For the text-containing cell, return its midpoint in [x, y] coordinate format. 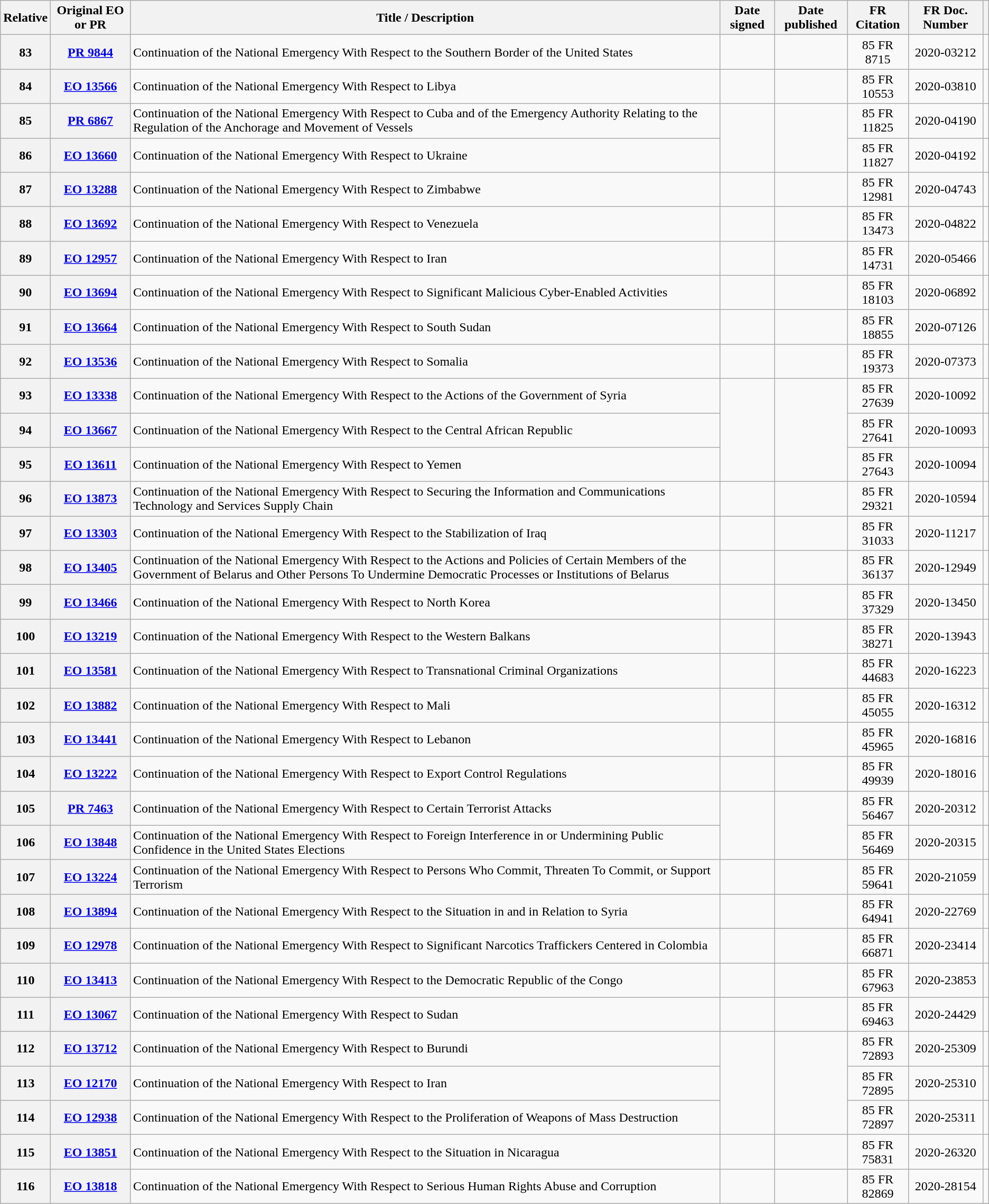
PR 9844 [91, 52]
EO 13405 [91, 567]
2020-10093 [946, 430]
2020-03212 [946, 52]
EO 13692 [91, 224]
2020-12949 [946, 567]
85 FR 75831 [878, 1152]
109 [25, 946]
85 FR 45965 [878, 740]
98 [25, 567]
EO 13303 [91, 534]
85 FR 36137 [878, 567]
Continuation of the National Emergency With Respect to the Western Balkans [425, 636]
Continuation of the National Emergency With Respect to Certain Terrorist Attacks [425, 808]
2020-04190 [946, 120]
85 FR 29321 [878, 499]
2020-25311 [946, 1118]
85 FR 72897 [878, 1118]
2020-11217 [946, 534]
EO 13873 [91, 499]
Continuation of the National Emergency With Respect to Venezuela [425, 224]
Continuation of the National Emergency With Respect to Significant Malicious Cyber-Enabled Activities [425, 293]
EO 13338 [91, 395]
2020-13450 [946, 602]
85 FR 10553 [878, 87]
Continuation of the National Emergency With Respect to the Situation in Nicaragua [425, 1152]
EO 13536 [91, 361]
85 FR 64941 [878, 911]
Date published [811, 18]
85 FR 27639 [878, 395]
85 FR 11827 [878, 155]
85 FR 27641 [878, 430]
114 [25, 1118]
99 [25, 602]
101 [25, 671]
2020-16223 [946, 671]
Relative [25, 18]
105 [25, 808]
FR Doc. Number [946, 18]
EO 13660 [91, 155]
2020-20315 [946, 842]
Continuation of the National Emergency With Respect to the Democratic Republic of the Congo [425, 979]
112 [25, 1049]
Continuation of the National Emergency With Respect to South Sudan [425, 326]
85 FR 67963 [878, 979]
EO 13848 [91, 842]
EO 13222 [91, 773]
2020-04192 [946, 155]
EO 13894 [91, 911]
85 FR 44683 [878, 671]
87 [25, 189]
EO 12938 [91, 1118]
Continuation of the National Emergency With Respect to Libya [425, 87]
Continuation of the National Emergency With Respect to Transnational Criminal Organizations [425, 671]
Continuation of the National Emergency With Respect to the Proliferation of Weapons of Mass Destruction [425, 1118]
85 FR 69463 [878, 1014]
EO 13067 [91, 1014]
96 [25, 499]
85 [25, 120]
102 [25, 705]
85 FR 38271 [878, 636]
Continuation of the National Emergency With Respect to Zimbabwe [425, 189]
2020-07126 [946, 326]
107 [25, 877]
85 FR 45055 [878, 705]
EO 13851 [91, 1152]
94 [25, 430]
2020-13943 [946, 636]
93 [25, 395]
Continuation of the National Emergency With Respect to Serious Human Rights Abuse and Corruption [425, 1187]
Continuation of the National Emergency With Respect to the Actions of the Government of Syria [425, 395]
Continuation of the National Emergency With Respect to Ukraine [425, 155]
PR 6867 [91, 120]
EO 13664 [91, 326]
EO 13694 [91, 293]
EO 13712 [91, 1049]
97 [25, 534]
108 [25, 911]
2020-22769 [946, 911]
2020-03810 [946, 87]
85 FR 72895 [878, 1083]
2020-10594 [946, 499]
FR Citation [878, 18]
Continuation of the National Emergency With Respect to the Central African Republic [425, 430]
2020-05466 [946, 258]
2020-23853 [946, 979]
88 [25, 224]
EO 13581 [91, 671]
Continuation of the National Emergency With Respect to the Situation in and in Relation to Syria [425, 911]
115 [25, 1152]
85 FR 59641 [878, 877]
EO 13611 [91, 465]
Continuation of the National Emergency With Respect to Yemen [425, 465]
2020-28154 [946, 1187]
Original EO or PR [91, 18]
Continuation of the National Emergency With Respect to the Stabilization of Iraq [425, 534]
Date signed [747, 18]
85 FR 14731 [878, 258]
85 FR 18855 [878, 326]
EO 13882 [91, 705]
EO 12957 [91, 258]
Continuation of the National Emergency With Respect to Persons Who Commit, Threaten To Commit, or Support Terrorism [425, 877]
Continuation of the National Emergency With Respect to Significant Narcotics Traffickers Centered in Colombia [425, 946]
90 [25, 293]
EO 13667 [91, 430]
2020-23414 [946, 946]
Continuation of the National Emergency With Respect to Foreign Interference in or Undermining Public Confidence in the United States Elections [425, 842]
92 [25, 361]
EO 12978 [91, 946]
85 FR 66871 [878, 946]
EO 13413 [91, 979]
2020-25309 [946, 1049]
111 [25, 1014]
Continuation of the National Emergency With Respect to the Southern Border of the United States [425, 52]
EO 13219 [91, 636]
85 FR 18103 [878, 293]
2020-26320 [946, 1152]
91 [25, 326]
95 [25, 465]
EO 13566 [91, 87]
Continuation of the National Emergency With Respect to Mali [425, 705]
Continuation of the National Emergency With Respect to Securing the Information and Communications Technology and Services Supply Chain [425, 499]
83 [25, 52]
85 FR 27643 [878, 465]
85 FR 31033 [878, 534]
110 [25, 979]
2020-20312 [946, 808]
PR 7463 [91, 808]
EO 13288 [91, 189]
106 [25, 842]
Continuation of the National Emergency With Respect to Somalia [425, 361]
EO 13466 [91, 602]
2020-10092 [946, 395]
2020-16816 [946, 740]
85 FR 49939 [878, 773]
2020-04743 [946, 189]
85 FR 82869 [878, 1187]
116 [25, 1187]
2020-25310 [946, 1083]
89 [25, 258]
Title / Description [425, 18]
Continuation of the National Emergency With Respect to Export Control Regulations [425, 773]
85 FR 13473 [878, 224]
84 [25, 87]
104 [25, 773]
Continuation of the National Emergency With Respect to Lebanon [425, 740]
2020-24429 [946, 1014]
85 FR 19373 [878, 361]
Continuation of the National Emergency With Respect to Burundi [425, 1049]
2020-18016 [946, 773]
85 FR 72893 [878, 1049]
86 [25, 155]
85 FR 56467 [878, 808]
2020-16312 [946, 705]
2020-21059 [946, 877]
85 FR 56469 [878, 842]
2020-10094 [946, 465]
85 FR 11825 [878, 120]
2020-04822 [946, 224]
85 FR 12981 [878, 189]
Continuation of the National Emergency With Respect to North Korea [425, 602]
2020-06892 [946, 293]
EO 13224 [91, 877]
103 [25, 740]
EO 12170 [91, 1083]
85 FR 8715 [878, 52]
85 FR 37329 [878, 602]
Continuation of the National Emergency With Respect to Sudan [425, 1014]
2020-07373 [946, 361]
EO 13441 [91, 740]
EO 13818 [91, 1187]
113 [25, 1083]
100 [25, 636]
